Return the [x, y] coordinate for the center point of the cell that contains the specified text.  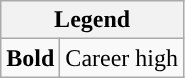
Career high [122, 58]
Legend [92, 20]
Bold [30, 58]
